Find where the given text appears and provide that cell's center as [X, Y] coordinate. 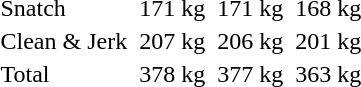
206 kg [250, 41]
207 kg [172, 41]
